Output the [x, y] coordinate of the center of the cell containing the given text.  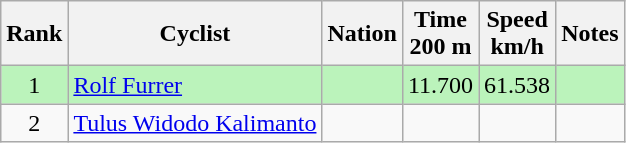
Notes [590, 34]
11.700 [440, 85]
Nation [362, 34]
61.538 [518, 85]
Speedkm/h [518, 34]
Cyclist [195, 34]
2 [34, 123]
Tulus Widodo Kalimanto [195, 123]
Rolf Furrer [195, 85]
1 [34, 85]
Rank [34, 34]
Time200 m [440, 34]
